Extract the (X, Y) coordinate from the center of the cell holding the provided text.  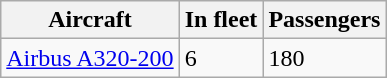
6 (221, 58)
In fleet (221, 20)
Airbus A320-200 (90, 58)
180 (324, 58)
Passengers (324, 20)
Aircraft (90, 20)
